Provide the [x, y] coordinate of the cell's center where the given text is located.  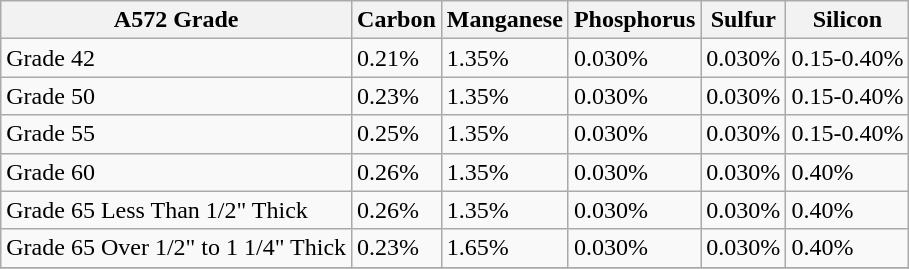
Grade 65 Less Than 1/2" Thick [176, 210]
A572 Grade [176, 20]
1.65% [504, 248]
Grade 55 [176, 134]
Phosphorus [634, 20]
Grade 42 [176, 58]
Grade 65 Over 1/2" to 1 1/4" Thick [176, 248]
Grade 60 [176, 172]
Grade 50 [176, 96]
0.21% [397, 58]
Manganese [504, 20]
Sulfur [744, 20]
Silicon [848, 20]
0.25% [397, 134]
Carbon [397, 20]
